Identify which cell holds the provided text, then report its (x, y) central coordinate. 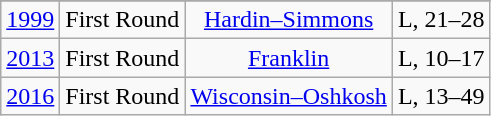
Franklin (288, 58)
L, 21–28 (441, 20)
2016 (30, 96)
L, 10–17 (441, 58)
L, 13–49 (441, 96)
Hardin–Simmons (288, 20)
2013 (30, 58)
Wisconsin–Oshkosh (288, 96)
1999 (30, 20)
